Capture the cell that displays the provided text and extract its (X, Y) central coordinate. 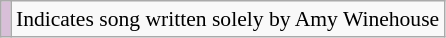
Indicates song written solely by Amy Winehouse (228, 19)
